Search for the cell housing the specified text and yield its [X, Y] center coordinate. 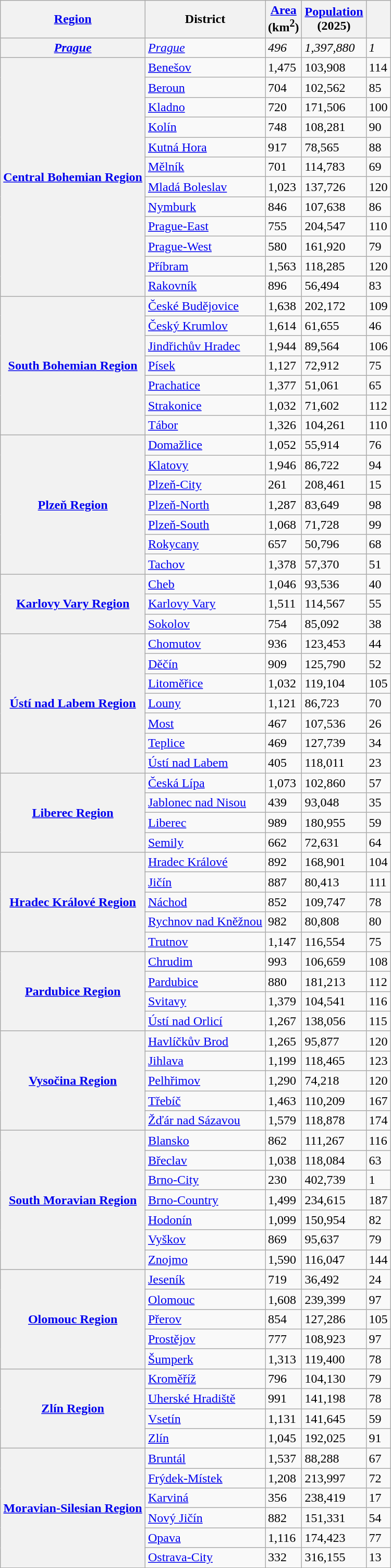
1,127 [284, 365]
1,208 [284, 1478]
1,023 [284, 187]
167 [378, 1101]
118,285 [334, 266]
44 [378, 644]
Plzeň-City [205, 485]
52 [378, 663]
Plzeň-South [205, 525]
Teplice [205, 743]
Karlovy Vary [205, 604]
144 [378, 1260]
38 [378, 624]
748 [284, 127]
116,047 [334, 1260]
1,379 [284, 1001]
496 [284, 47]
Region [73, 19]
114,567 [334, 604]
662 [284, 842]
Tábor [205, 425]
704 [284, 87]
439 [284, 803]
Břeclav [205, 1160]
Kutná Hora [205, 147]
402,739 [334, 1180]
192,025 [334, 1439]
118,465 [334, 1061]
68 [378, 544]
Rychnov nad Kněžnou [205, 922]
Karlovy Vary Region [73, 604]
862 [284, 1141]
234,615 [334, 1200]
109 [378, 306]
91 [378, 1439]
1,511 [284, 604]
Brno-City [205, 1180]
1,946 [284, 465]
Děčín [205, 663]
1,131 [284, 1419]
109,747 [334, 902]
86,723 [334, 703]
35 [378, 803]
Blansko [205, 1141]
76 [378, 445]
1,499 [284, 1200]
104,261 [334, 425]
South Moravian Region [73, 1200]
Sokolov [205, 624]
701 [284, 167]
356 [284, 1498]
13 [378, 1558]
123 [378, 1061]
Population(2025) [334, 19]
Jablonec nad Nisou [205, 803]
24 [378, 1279]
1,397,880 [334, 47]
1,147 [284, 942]
34 [378, 743]
Havlíčkův Brod [205, 1041]
Jeseník [205, 1279]
95,877 [334, 1041]
Plzeň-North [205, 505]
74,218 [334, 1081]
Svitavy [205, 1001]
Louny [205, 703]
Tachov [205, 564]
854 [284, 1319]
1,475 [284, 67]
72,912 [334, 365]
90 [378, 127]
1,579 [284, 1121]
1,590 [284, 1260]
Frýdek-Místek [205, 1478]
110,209 [334, 1101]
116,554 [334, 942]
882 [284, 1518]
78,565 [334, 147]
213,997 [334, 1478]
909 [284, 663]
65 [378, 385]
108,923 [334, 1339]
93,536 [334, 584]
Hodonín [205, 1220]
Hradec Králové Region [73, 902]
Karviná [205, 1498]
54 [378, 1518]
204,547 [334, 227]
887 [284, 882]
Opava [205, 1538]
1,046 [284, 584]
125,790 [334, 663]
71,728 [334, 525]
104,541 [334, 1001]
1,199 [284, 1061]
51 [378, 564]
District [205, 19]
1,638 [284, 306]
55 [378, 604]
Central Bohemian Region [73, 176]
Prachatice [205, 385]
239,399 [334, 1299]
852 [284, 902]
1,265 [284, 1041]
Písek [205, 365]
796 [284, 1379]
67 [378, 1458]
580 [284, 246]
141,198 [334, 1399]
102,562 [334, 87]
138,056 [334, 1021]
Prague-East [205, 227]
332 [284, 1558]
102,860 [334, 783]
Ústí nad Labem [205, 763]
106,659 [334, 961]
57,370 [334, 564]
Rokycany [205, 544]
Kladno [205, 107]
Kroměříž [205, 1379]
469 [284, 743]
1,045 [284, 1439]
63 [378, 1160]
Šumperk [205, 1359]
127,739 [334, 743]
137,726 [334, 187]
1,068 [284, 525]
869 [284, 1240]
1,537 [284, 1458]
1,377 [284, 385]
1,608 [284, 1299]
Chrudim [205, 961]
1,290 [284, 1081]
64 [378, 842]
754 [284, 624]
Nymburk [205, 207]
892 [284, 862]
719 [284, 1279]
South Bohemian Region [73, 365]
Moravian-Silesian Region [73, 1508]
89,564 [334, 346]
108 [378, 961]
85 [378, 87]
80 [378, 922]
55,914 [334, 445]
86,722 [334, 465]
104 [378, 862]
104,130 [334, 1379]
57 [378, 783]
777 [284, 1339]
982 [284, 922]
118,878 [334, 1121]
Pardubice Region [73, 991]
103,908 [334, 67]
72,631 [334, 842]
Semily [205, 842]
151,331 [334, 1518]
Mladá Boleslav [205, 187]
208,461 [334, 485]
Třebíč [205, 1101]
Plzeň Region [73, 505]
72 [378, 1478]
467 [284, 723]
1,116 [284, 1538]
1,563 [284, 266]
98 [378, 505]
174 [378, 1121]
917 [284, 147]
Český Krumlov [205, 326]
896 [284, 286]
119,400 [334, 1359]
Náchod [205, 902]
56,494 [334, 286]
70 [378, 703]
88,288 [334, 1458]
Prostějov [205, 1339]
Pelhřimov [205, 1081]
991 [284, 1399]
Liberec [205, 823]
Klatovy [205, 465]
123,453 [334, 644]
114,783 [334, 167]
Hradec Králové [205, 862]
180,955 [334, 823]
93,048 [334, 803]
Příbram [205, 266]
1,378 [284, 564]
Litoměřice [205, 683]
107,638 [334, 207]
Ústí nad Orlicí [205, 1021]
Brno-Country [205, 1200]
61,655 [334, 326]
15 [378, 485]
141,645 [334, 1419]
118,084 [334, 1160]
Jindřichův Hradec [205, 346]
168,901 [334, 862]
115 [378, 1021]
Most [205, 723]
82 [378, 1220]
111 [378, 882]
99 [378, 525]
Vsetín [205, 1419]
316,155 [334, 1558]
Zlín Region [73, 1408]
50,796 [334, 544]
Liberec Region [73, 813]
187 [378, 1200]
České Budějovice [205, 306]
85,092 [334, 624]
181,213 [334, 981]
1,073 [284, 783]
83 [378, 286]
80,808 [334, 922]
17 [378, 1498]
69 [378, 167]
1,121 [284, 703]
108,281 [334, 127]
Prague-West [205, 246]
150,954 [334, 1220]
Zlín [205, 1439]
1,313 [284, 1359]
1,052 [284, 445]
Strakonice [205, 405]
83,649 [334, 505]
106 [378, 346]
119,104 [334, 683]
Nový Jičín [205, 1518]
880 [284, 981]
Ústí nad Labem Region [73, 703]
100 [378, 107]
405 [284, 763]
36,492 [334, 1279]
Cheb [205, 584]
261 [284, 485]
Area(km2) [284, 19]
Rakovník [205, 286]
23 [378, 763]
993 [284, 961]
Olomouc Region [73, 1319]
Kolín [205, 127]
118,011 [334, 763]
Přerov [205, 1319]
230 [284, 1180]
989 [284, 823]
1,267 [284, 1021]
Uherské Hradiště [205, 1399]
Benešov [205, 67]
936 [284, 644]
26 [378, 723]
80,413 [334, 882]
1,463 [284, 1101]
95,637 [334, 1240]
Znojmo [205, 1260]
161,920 [334, 246]
88 [378, 147]
1,944 [284, 346]
846 [284, 207]
1,326 [284, 425]
51,061 [334, 385]
1,287 [284, 505]
Olomouc [205, 1299]
77 [378, 1538]
Domažlice [205, 445]
755 [284, 227]
Ostrava-City [205, 1558]
720 [284, 107]
657 [284, 544]
Mělník [205, 167]
Beroun [205, 87]
238,419 [334, 1498]
Pardubice [205, 981]
Jihlava [205, 1061]
174,423 [334, 1538]
111,267 [334, 1141]
107,536 [334, 723]
Chomutov [205, 644]
1,614 [284, 326]
Trutnov [205, 942]
Bruntál [205, 1458]
114 [378, 67]
Jičín [205, 882]
40 [378, 584]
86 [378, 207]
Vyškov [205, 1240]
171,506 [334, 107]
1,038 [284, 1160]
Vysočina Region [73, 1080]
46 [378, 326]
1,099 [284, 1220]
Žďár nad Sázavou [205, 1121]
202,172 [334, 306]
127,286 [334, 1319]
71,602 [334, 405]
Česká Lípa [205, 783]
94 [378, 465]
